Search for the cell housing the specified text and yield its (x, y) center coordinate. 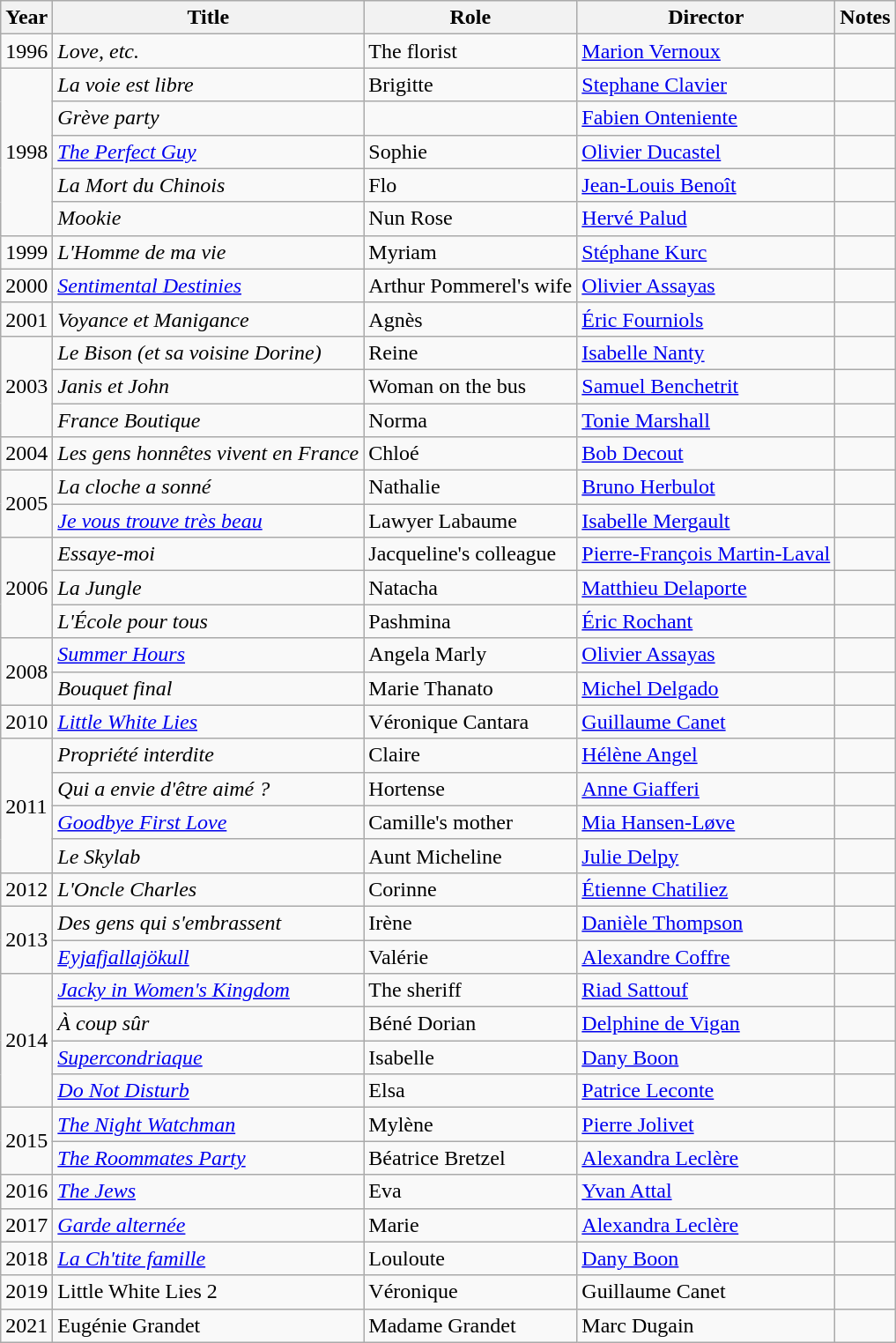
2001 (26, 319)
2005 (26, 504)
Michel Delgado (707, 688)
Arthur Pommerel's wife (470, 286)
Corinne (470, 889)
L'Homme de ma vie (208, 252)
The Roommates Party (208, 1158)
Véronique (470, 1292)
The Night Watchman (208, 1124)
Agnès (470, 319)
Essaye-moi (208, 554)
Notes (865, 18)
2016 (26, 1191)
Mookie (208, 219)
Year (26, 18)
Natacha (470, 588)
Valérie (470, 956)
Eva (470, 1191)
La Jungle (208, 588)
Jacqueline's colleague (470, 554)
Propriété interdite (208, 755)
Éric Rochant (707, 621)
Nun Rose (470, 219)
Goodbye First Love (208, 822)
The Perfect Guy (208, 152)
La Mort du Chinois (208, 185)
Elsa (470, 1091)
2017 (26, 1225)
Delphine de Vigan (707, 1024)
Louloute (470, 1258)
Flo (470, 185)
Béatrice Bretzel (470, 1158)
2006 (26, 588)
Janis et John (208, 386)
Les gens honnêtes vivent en France (208, 454)
Little White Lies (208, 722)
Tonie Marshall (707, 420)
Grève party (208, 118)
Qui a envie d'être aimé ? (208, 789)
Norma (470, 420)
Marion Vernoux (707, 51)
Hortense (470, 789)
Yvan Attal (707, 1191)
L'École pour tous (208, 621)
2019 (26, 1292)
Bruno Herbulot (707, 487)
Marie (470, 1225)
Éric Fourniols (707, 319)
Eugénie Grandet (208, 1325)
Samuel Benchetrit (707, 386)
Marie Thanato (470, 688)
1998 (26, 152)
Étienne Chatiliez (707, 889)
Garde alternée (208, 1225)
Director (707, 18)
Title (208, 18)
France Boutique (208, 420)
Woman on the bus (470, 386)
Eyjafjallajökull (208, 956)
Véronique Cantara (470, 722)
Irène (470, 923)
2013 (26, 939)
Bouquet final (208, 688)
1999 (26, 252)
Madame Grandet (470, 1325)
Brigitte (470, 85)
L'Oncle Charles (208, 889)
Isabelle Nanty (707, 352)
Lawyer Labaume (470, 521)
Pierre-François Martin-Laval (707, 554)
Summer Hours (208, 655)
2015 (26, 1141)
Olivier Ducastel (707, 152)
Aunt Micheline (470, 856)
Je vous trouve très beau (208, 521)
Bob Decout (707, 454)
Alexandre Coffre (707, 956)
Danièle Thompson (707, 923)
2003 (26, 386)
Role (470, 18)
2014 (26, 1041)
The florist (470, 51)
Myriam (470, 252)
Fabien Onteniente (707, 118)
Patrice Leconte (707, 1091)
La cloche a sonné (208, 487)
Hervé Palud (707, 219)
Claire (470, 755)
Isabelle (470, 1057)
Des gens qui s'embrassent (208, 923)
Sentimental Destinies (208, 286)
Stéphane Kurc (707, 252)
Little White Lies 2 (208, 1292)
Julie Delpy (707, 856)
Camille's mother (470, 822)
2000 (26, 286)
The sheriff (470, 991)
Pierre Jolivet (707, 1124)
Le Bison (et sa voisine Dorine) (208, 352)
Matthieu Delaporte (707, 588)
Love, etc. (208, 51)
Voyance et Manigance (208, 319)
Supercondriaque (208, 1057)
Mia Hansen-Løve (707, 822)
2011 (26, 805)
2010 (26, 722)
Reine (470, 352)
Riad Sattouf (707, 991)
La voie est libre (208, 85)
2018 (26, 1258)
Hélène Angel (707, 755)
Angela Marly (470, 655)
The Jews (208, 1191)
Anne Giafferi (707, 789)
2021 (26, 1325)
Béné Dorian (470, 1024)
Jean-Louis Benoît (707, 185)
2008 (26, 671)
Chloé (470, 454)
La Ch'tite famille (208, 1258)
Marc Dugain (707, 1325)
Le Skylab (208, 856)
Do Not Disturb (208, 1091)
Stephane Clavier (707, 85)
Pashmina (470, 621)
2012 (26, 889)
À coup sûr (208, 1024)
Mylène (470, 1124)
2004 (26, 454)
Isabelle Mergault (707, 521)
1996 (26, 51)
Jacky in Women's Kingdom (208, 991)
Nathalie (470, 487)
Sophie (470, 152)
